Provide the [x, y] coordinate of the cell's center where the given text is located.  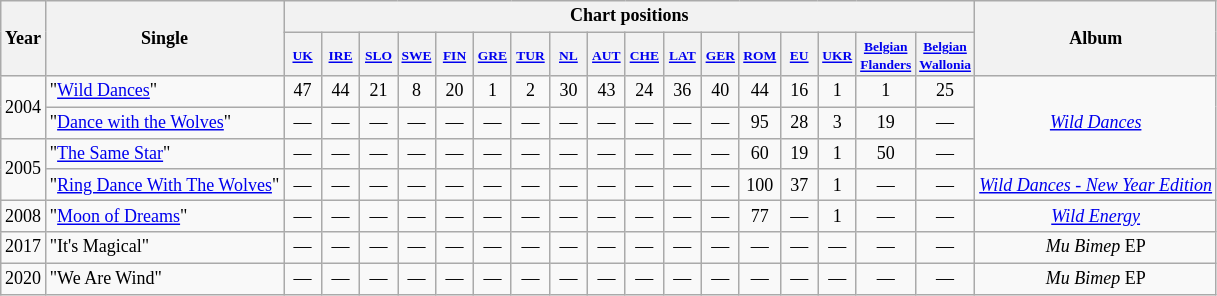
LAT [682, 54]
EU [799, 54]
Year [24, 38]
28 [799, 122]
Single [164, 38]
Wild Dances - New Year Edition [1096, 184]
Belgian Flanders [886, 54]
"Wild Dances" [164, 92]
20 [455, 92]
GRE [492, 54]
SWE [417, 54]
16 [799, 92]
Belgian Wallonia [945, 54]
100 [760, 184]
SLO [379, 54]
Chart positions [630, 16]
"We Are Wind" [164, 278]
NL [568, 54]
Wild Dances [1096, 123]
"Moon of Dreams" [164, 216]
8 [417, 92]
2017 [24, 248]
95 [760, 122]
50 [886, 154]
UKR [837, 54]
2004 [24, 107]
"Ring Dance With The Wolves" [164, 184]
36 [682, 92]
FIN [455, 54]
"The Same Star" [164, 154]
TUR [530, 54]
2020 [24, 278]
77 [760, 216]
IRE [341, 54]
30 [568, 92]
25 [945, 92]
GER [720, 54]
40 [720, 92]
Album [1096, 38]
21 [379, 92]
43 [606, 92]
Wild Energy [1096, 216]
CHE [644, 54]
ROM [760, 54]
37 [799, 184]
UK [303, 54]
3 [837, 122]
"Dance with the Wolves" [164, 122]
2 [530, 92]
AUT [606, 54]
"It's Magical" [164, 248]
60 [760, 154]
2005 [24, 169]
24 [644, 92]
47 [303, 92]
2008 [24, 216]
